Detect which cell encompasses the target text, then output its [X, Y] center coordinate. 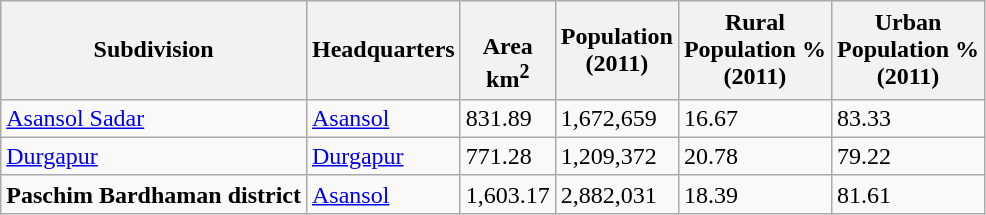
831.89 [508, 118]
RuralPopulation %(2011) [754, 50]
1,603.17 [508, 194]
Asansol Sadar [154, 118]
1,672,659 [616, 118]
20.78 [754, 156]
83.33 [908, 118]
Headquarters [383, 50]
771.28 [508, 156]
81.61 [908, 194]
1,209,372 [616, 156]
Paschim Bardhaman district [154, 194]
79.22 [908, 156]
16.67 [754, 118]
Areakm2 [508, 50]
Subdivision [154, 50]
2,882,031 [616, 194]
18.39 [754, 194]
Population(2011) [616, 50]
Urban Population % (2011) [908, 50]
